Capture the cell that displays the provided text and extract its [X, Y] central coordinate. 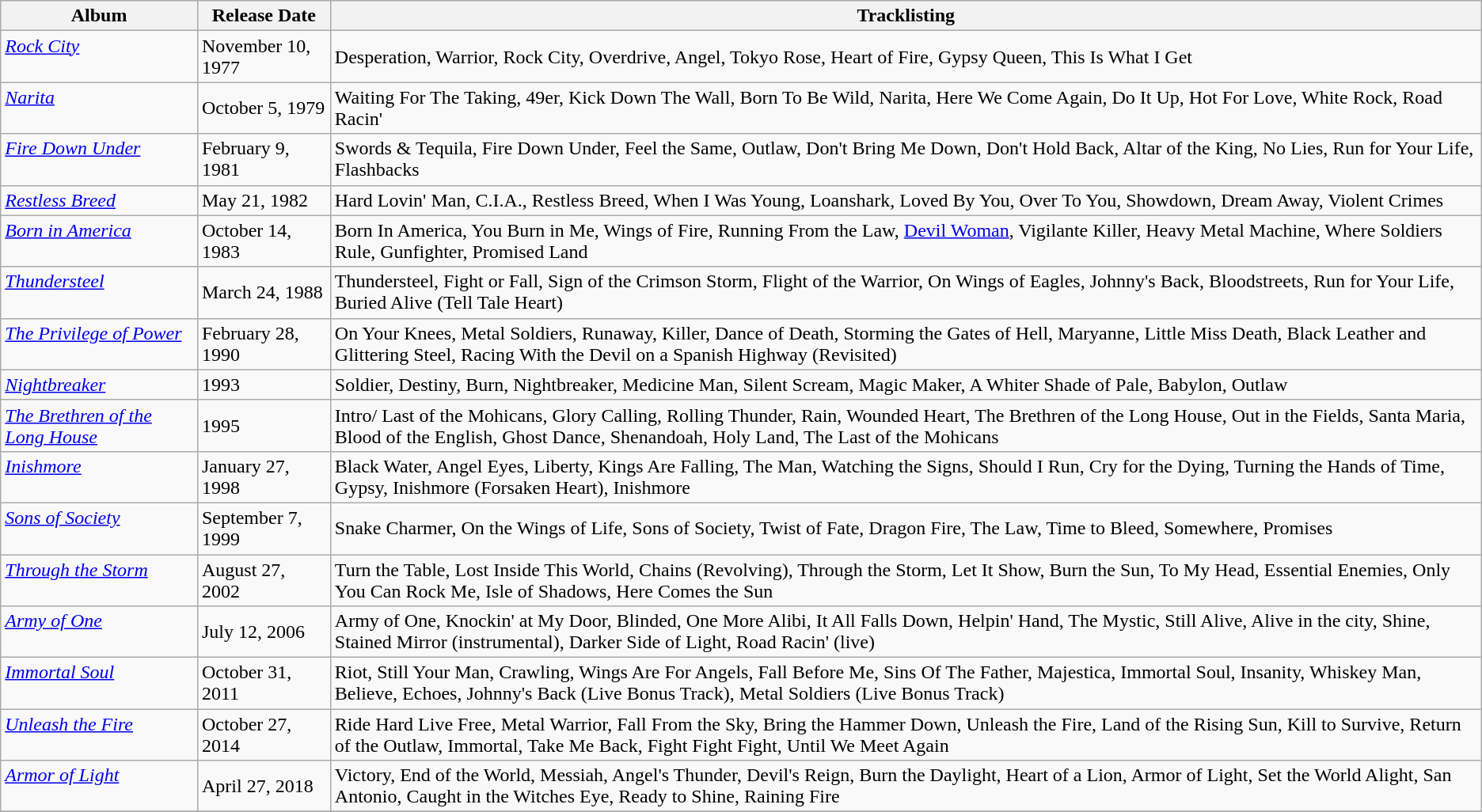
September 7, 1999 [264, 529]
October 14, 1983 [264, 241]
1993 [264, 385]
August 27, 2002 [264, 579]
February 28, 1990 [264, 343]
Release Date [264, 16]
Unleash the Fire [100, 734]
Born in America [100, 241]
Through the Storm [100, 579]
April 27, 2018 [264, 787]
Army of One [100, 632]
Sons of Society [100, 529]
Fire Down Under [100, 160]
1995 [264, 426]
February 9, 1981 [264, 160]
Armor of Light [100, 787]
July 12, 2006 [264, 632]
January 27, 1998 [264, 476]
October 27, 2014 [264, 734]
November 10, 1977 [264, 57]
March 24, 1988 [264, 293]
Thundersteel [100, 293]
Desperation, Warrior, Rock City, Overdrive, Angel, Tokyo Rose, Heart of Fire, Gypsy Queen, This Is What I Get [906, 57]
May 21, 1982 [264, 200]
Immortal Soul [100, 684]
Restless Breed [100, 200]
Hard Lovin' Man, C.I.A., Restless Breed, When I Was Young, Loanshark, Loved By You, Over To You, Showdown, Dream Away, Violent Crimes [906, 200]
Narita [100, 108]
Tracklisting [906, 16]
Soldier, Destiny, Burn, Nightbreaker, Medicine Man, Silent Scream, Magic Maker, A Whiter Shade of Pale, Babylon, Outlaw [906, 385]
October 31, 2011 [264, 684]
Inishmore [100, 476]
The Privilege of Power [100, 343]
Nightbreaker [100, 385]
Waiting For The Taking, 49er, Kick Down The Wall, Born To Be Wild, Narita, Here We Come Again, Do It Up, Hot For Love, White Rock, Road Racin' [906, 108]
Album [100, 16]
Snake Charmer, On the Wings of Life, Sons of Society, Twist of Fate, Dragon Fire, The Law, Time to Bleed, Somewhere, Promises [906, 529]
Rock City [100, 57]
The Brethren of the Long House [100, 426]
October 5, 1979 [264, 108]
